Find where the given text appears and provide that cell's center as [X, Y] coordinate. 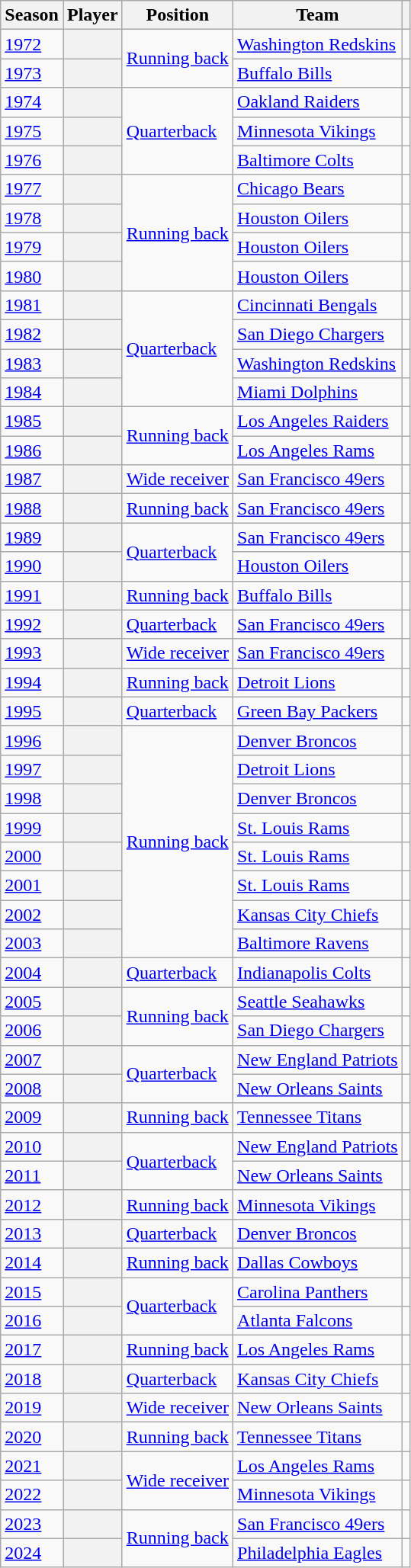
1975 [32, 131]
1977 [32, 189]
1981 [32, 305]
Cincinnati Bengals [318, 305]
1986 [32, 451]
2023 [32, 1524]
1991 [32, 595]
2019 [32, 1408]
2021 [32, 1466]
2018 [32, 1379]
2014 [32, 1262]
2015 [32, 1292]
1976 [32, 160]
2011 [32, 1175]
1983 [32, 364]
Dallas Cowboys [318, 1262]
Player [92, 15]
Los Angeles Raiders [318, 422]
1974 [32, 102]
Season [32, 15]
1994 [32, 682]
1996 [32, 740]
2008 [32, 1089]
Seattle Seahawks [318, 1002]
1990 [32, 566]
1999 [32, 827]
Baltimore Colts [318, 160]
2012 [32, 1204]
Team [318, 15]
1997 [32, 769]
1998 [32, 798]
1995 [32, 711]
2004 [32, 973]
1988 [32, 508]
2022 [32, 1495]
2020 [32, 1437]
2017 [32, 1350]
2001 [32, 886]
2009 [32, 1117]
1985 [32, 422]
Carolina Panthers [318, 1292]
Miami Dolphins [318, 393]
Philadelphia Eagles [318, 1553]
1989 [32, 537]
2013 [32, 1233]
2006 [32, 1031]
Baltimore Ravens [318, 944]
2000 [32, 857]
1973 [32, 73]
2005 [32, 1002]
Chicago Bears [318, 189]
1982 [32, 334]
1978 [32, 218]
1980 [32, 276]
1992 [32, 624]
Atlanta Falcons [318, 1321]
Oakland Raiders [318, 102]
Green Bay Packers [318, 711]
2007 [32, 1060]
2003 [32, 944]
2016 [32, 1321]
Indianapolis Colts [318, 973]
2010 [32, 1146]
2002 [32, 915]
1993 [32, 653]
2024 [32, 1553]
1972 [32, 44]
Position [177, 15]
1979 [32, 247]
1987 [32, 479]
1984 [32, 393]
